Capture the cell that displays the provided text and extract its [x, y] central coordinate. 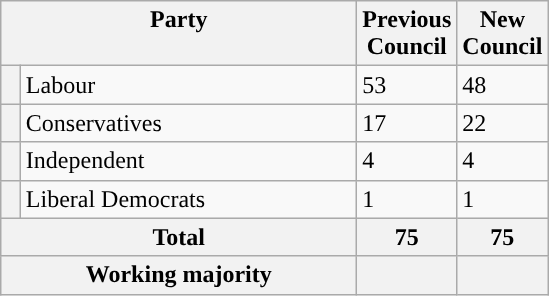
Liberal Democrats [188, 199]
New Council [502, 34]
Previous Council [407, 34]
Working majority [179, 275]
17 [407, 123]
Labour [188, 85]
Total [179, 237]
Independent [188, 161]
53 [407, 85]
22 [502, 123]
Party [179, 34]
48 [502, 85]
Conservatives [188, 123]
